Output the [X, Y] coordinate of the center of the cell containing the given text.  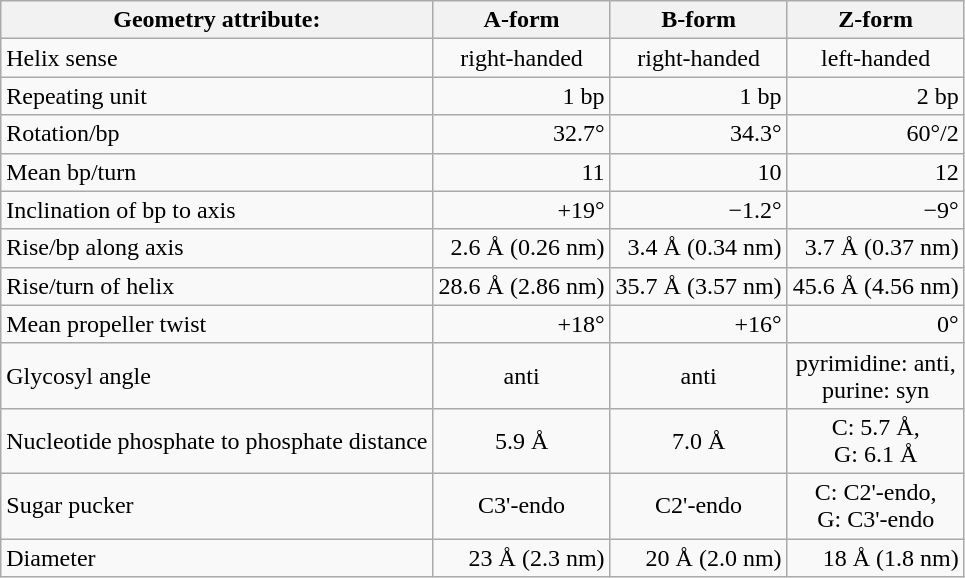
18 Å (1.8 nm) [876, 557]
2 bp [876, 96]
Repeating unit [217, 96]
11 [522, 172]
B-form [698, 20]
C3'-endo [522, 506]
32.7° [522, 134]
Mean bp/turn [217, 172]
Z-form [876, 20]
+18° [522, 324]
20 Å (2.0 nm) [698, 557]
−1.2° [698, 210]
Nucleotide phosphate to phosphate distance [217, 440]
60°/2 [876, 134]
7.0 Å [698, 440]
C: C2'-endo,G: C3'-endo [876, 506]
0° [876, 324]
C2'-endo [698, 506]
−9° [876, 210]
Mean propeller twist [217, 324]
Inclination of bp to axis [217, 210]
Rotation/bp [217, 134]
Glycosyl angle [217, 376]
34.3° [698, 134]
5.9 Å [522, 440]
Rise/turn of helix [217, 286]
35.7 Å (3.57 nm) [698, 286]
10 [698, 172]
A-form [522, 20]
+16° [698, 324]
2.6 Å (0.26 nm) [522, 248]
Rise/bp along axis [217, 248]
Geometry attribute: [217, 20]
Helix sense [217, 58]
C: 5.7 Å, G: 6.1 Å [876, 440]
Diameter [217, 557]
+19° [522, 210]
23 Å (2.3 nm) [522, 557]
3.7 Å (0.37 nm) [876, 248]
28.6 Å (2.86 nm) [522, 286]
3.4 Å (0.34 nm) [698, 248]
pyrimidine: anti, purine: syn [876, 376]
45.6 Å (4.56 nm) [876, 286]
left-handed [876, 58]
12 [876, 172]
Sugar pucker [217, 506]
